Identify which cell holds the provided text, then report its (x, y) central coordinate. 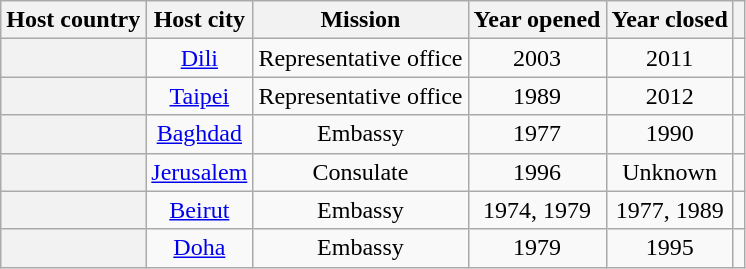
Jerusalem (200, 172)
Year closed (670, 20)
1977, 1989 (670, 210)
Year opened (537, 20)
2012 (670, 96)
1990 (670, 134)
Host city (200, 20)
Mission (360, 20)
Taipei (200, 96)
1979 (537, 248)
Baghdad (200, 134)
Consulate (360, 172)
Host country (74, 20)
1974, 1979 (537, 210)
1989 (537, 96)
1977 (537, 134)
Dili (200, 58)
1996 (537, 172)
Beirut (200, 210)
1995 (670, 248)
Doha (200, 248)
2011 (670, 58)
Unknown (670, 172)
2003 (537, 58)
